For the text-containing cell, return its midpoint in [x, y] coordinate format. 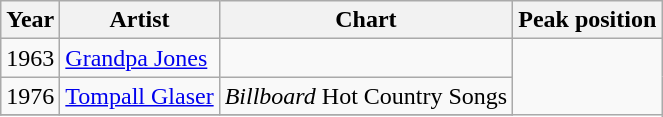
Year [30, 20]
1963 [30, 58]
1976 [30, 96]
Chart [366, 20]
Artist [140, 20]
Grandpa Jones [140, 58]
Billboard Hot Country Songs [366, 96]
Tompall Glaser [140, 96]
Peak position [588, 20]
